Scan for the cell matching the given text and deliver its [X, Y] coordinate at center. 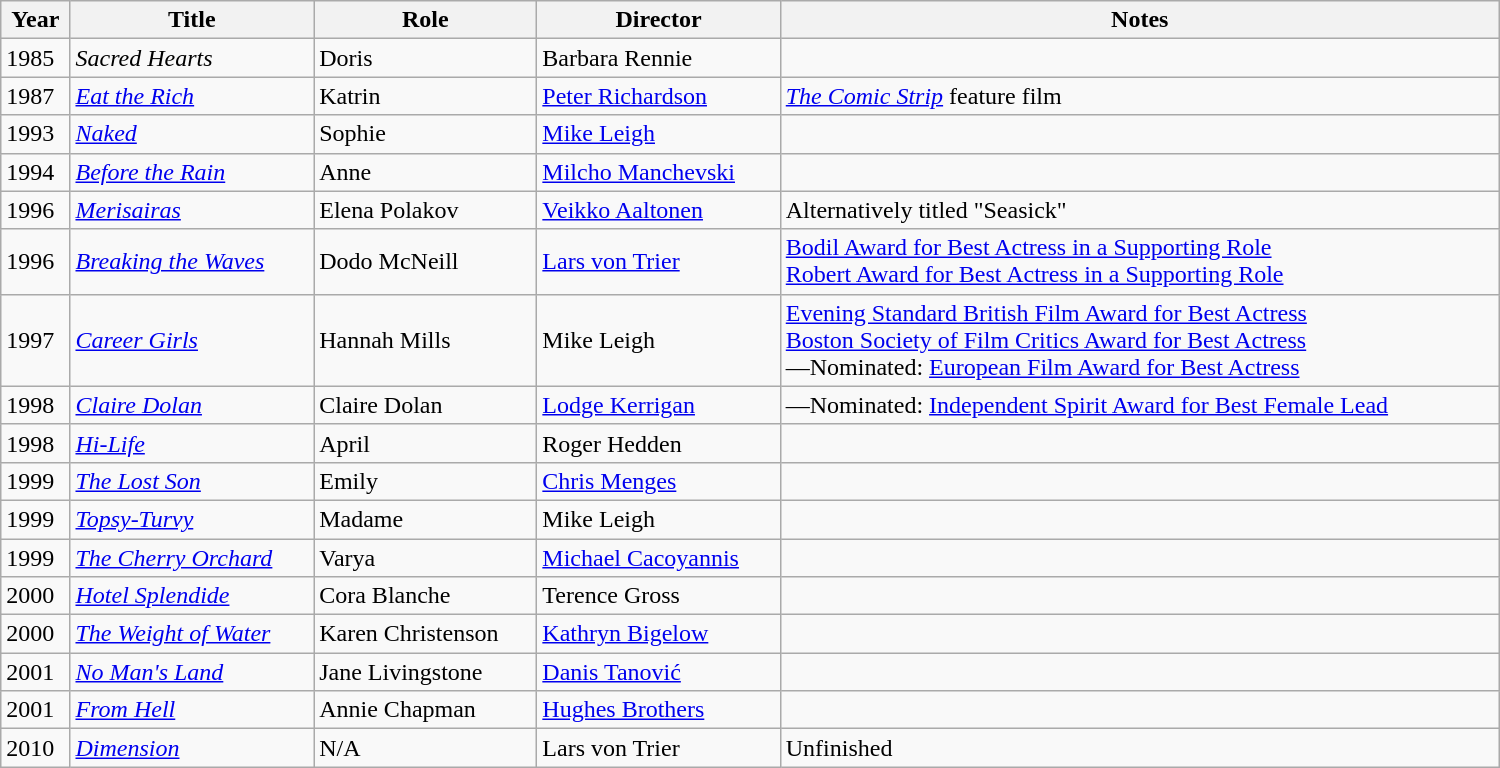
Terence Gross [658, 596]
Title [192, 20]
1985 [36, 58]
Hannah Mills [426, 340]
—Nominated: Independent Spirit Award for Best Female Lead [1140, 405]
Elena Polakov [426, 210]
Anne [426, 172]
Karen Christenson [426, 634]
Merisairas [192, 210]
Dimension [192, 748]
Madame [426, 519]
Bodil Award for Best Actress in a Supporting Role Robert Award for Best Actress in a Supporting Role [1140, 262]
Veikko Aaltonen [658, 210]
Roger Hedden [658, 443]
Kathryn Bigelow [658, 634]
Eat the Rich [192, 96]
1997 [36, 340]
Role [426, 20]
The Comic Strip feature film [1140, 96]
Topsy-Turvy [192, 519]
Alternatively titled "Seasick" [1140, 210]
The Lost Son [192, 481]
Director [658, 20]
Jane Livingstone [426, 672]
Hughes Brothers [658, 710]
Barbara Rennie [658, 58]
Naked [192, 134]
Milcho Manchevski [658, 172]
1987 [36, 96]
Emily [426, 481]
1994 [36, 172]
Hi-Life [192, 443]
No Man's Land [192, 672]
Annie Chapman [426, 710]
From Hell [192, 710]
2010 [36, 748]
Unfinished [1140, 748]
Michael Cacoyannis [658, 557]
Breaking the Waves [192, 262]
Notes [1140, 20]
Peter Richardson [658, 96]
The Cherry Orchard [192, 557]
N/A [426, 748]
The Weight of Water [192, 634]
April [426, 443]
Hotel Splendide [192, 596]
Lodge Kerrigan [658, 405]
Year [36, 20]
Chris Menges [658, 481]
Doris [426, 58]
Cora Blanche [426, 596]
Danis Tanović [658, 672]
Sacred Hearts [192, 58]
Katrin [426, 96]
1993 [36, 134]
Career Girls [192, 340]
Varya [426, 557]
Before the Rain [192, 172]
Sophie [426, 134]
Dodo McNeill [426, 262]
